Capture the cell that displays the provided text and extract its (x, y) central coordinate. 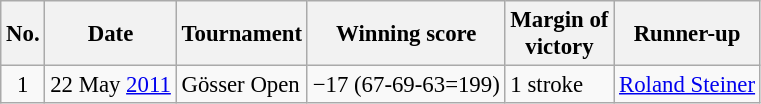
−17 (67-69-63=199) (406, 85)
Tournament (242, 34)
Gösser Open (242, 85)
No. (23, 34)
Date (110, 34)
Winning score (406, 34)
1 stroke (560, 85)
Runner-up (688, 34)
Roland Steiner (688, 85)
1 (23, 85)
Margin ofvictory (560, 34)
22 May 2011 (110, 85)
